Determine the [X, Y] coordinate at the center of the cell enclosing the given text.  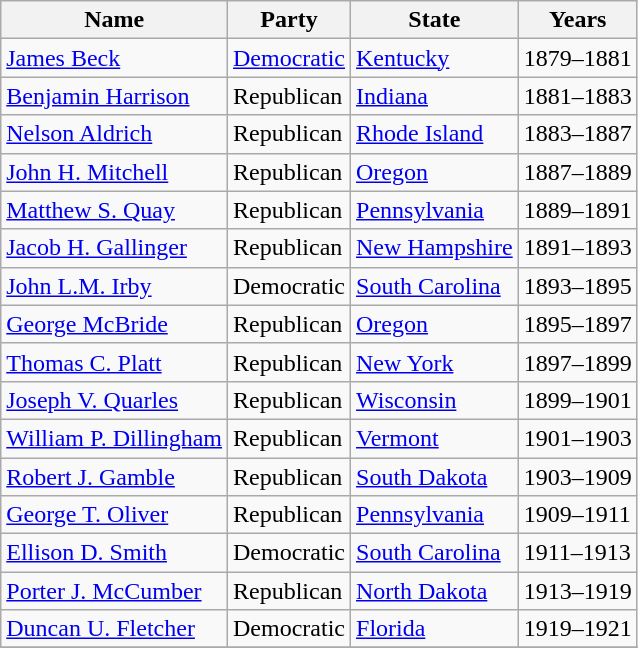
State [435, 20]
James Beck [114, 58]
John L.M. Irby [114, 286]
Nelson Aldrich [114, 134]
1897–1899 [578, 362]
1903–1909 [578, 477]
New Hampshire [435, 248]
1883–1887 [578, 134]
1911–1913 [578, 553]
Rhode Island [435, 134]
1919–1921 [578, 629]
Name [114, 20]
Florida [435, 629]
1895–1897 [578, 324]
William P. Dillingham [114, 438]
Duncan U. Fletcher [114, 629]
Party [290, 20]
South Dakota [435, 477]
Ellison D. Smith [114, 553]
George McBride [114, 324]
New York [435, 362]
Vermont [435, 438]
Jacob H. Gallinger [114, 248]
1881–1883 [578, 96]
Wisconsin [435, 400]
Porter J. McCumber [114, 591]
Kentucky [435, 58]
Years [578, 20]
1887–1889 [578, 172]
North Dakota [435, 591]
1893–1895 [578, 286]
Robert J. Gamble [114, 477]
Matthew S. Quay [114, 210]
Benjamin Harrison [114, 96]
Joseph V. Quarles [114, 400]
Indiana [435, 96]
1879–1881 [578, 58]
George T. Oliver [114, 515]
1913–1919 [578, 591]
1901–1903 [578, 438]
1899–1901 [578, 400]
1891–1893 [578, 248]
John H. Mitchell [114, 172]
1909–1911 [578, 515]
Thomas C. Platt [114, 362]
1889–1891 [578, 210]
